Determine the [x, y] coordinate at the center of the cell enclosing the given text.  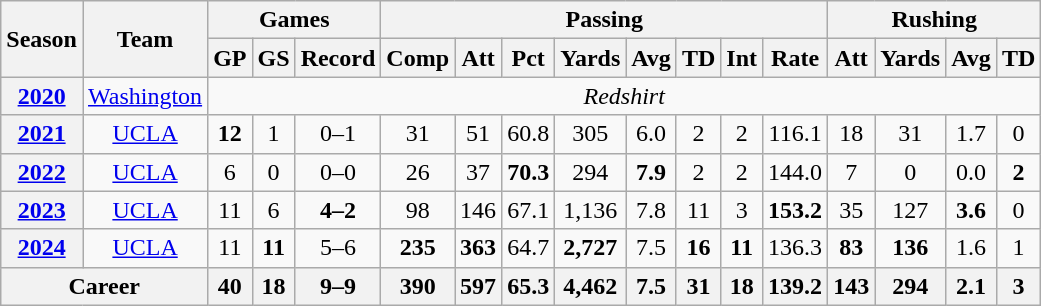
Redshirt [624, 96]
70.3 [528, 172]
40 [230, 286]
2,727 [590, 248]
116.1 [796, 134]
0–0 [338, 172]
Comp [418, 58]
4,462 [590, 286]
35 [852, 210]
139.2 [796, 286]
235 [418, 248]
Rushing [934, 20]
98 [418, 210]
65.3 [528, 286]
67.1 [528, 210]
2023 [42, 210]
127 [910, 210]
143 [852, 286]
2.1 [972, 286]
7 [852, 172]
2024 [42, 248]
1.7 [972, 134]
0.0 [972, 172]
16 [698, 248]
146 [478, 210]
Pct [528, 58]
5–6 [338, 248]
Rate [796, 58]
2022 [42, 172]
Int [742, 58]
597 [478, 286]
26 [418, 172]
0–1 [338, 134]
390 [418, 286]
GP [230, 58]
GS [274, 58]
7.9 [652, 172]
363 [478, 248]
9–9 [338, 286]
153.2 [796, 210]
51 [478, 134]
Career [104, 286]
Games [294, 20]
64.7 [528, 248]
1.6 [972, 248]
1,136 [590, 210]
6.0 [652, 134]
136 [910, 248]
Washington [144, 96]
60.8 [528, 134]
305 [590, 134]
Season [42, 39]
3.6 [972, 210]
2020 [42, 96]
37 [478, 172]
Record [338, 58]
2021 [42, 134]
83 [852, 248]
7.8 [652, 210]
Passing [604, 20]
4–2 [338, 210]
144.0 [796, 172]
12 [230, 134]
136.3 [796, 248]
Team [144, 39]
